Return the [x, y] coordinate for the center point of the cell that contains the specified text.  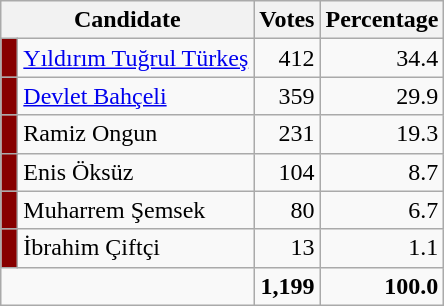
Enis Öksüz [136, 172]
13 [287, 248]
100.0 [382, 286]
Percentage [382, 20]
19.3 [382, 134]
8.7 [382, 172]
Votes [287, 20]
231 [287, 134]
34.4 [382, 58]
1,199 [287, 286]
Candidate [128, 20]
Yıldırım Tuğrul Türkeş [136, 58]
Devlet Bahçeli [136, 96]
359 [287, 96]
Muharrem Şemsek [136, 210]
29.9 [382, 96]
104 [287, 172]
Ramiz Ongun [136, 134]
İbrahim Çiftçi [136, 248]
1.1 [382, 248]
6.7 [382, 210]
412 [287, 58]
80 [287, 210]
